Detect which cell encompasses the target text, then output its [x, y] center coordinate. 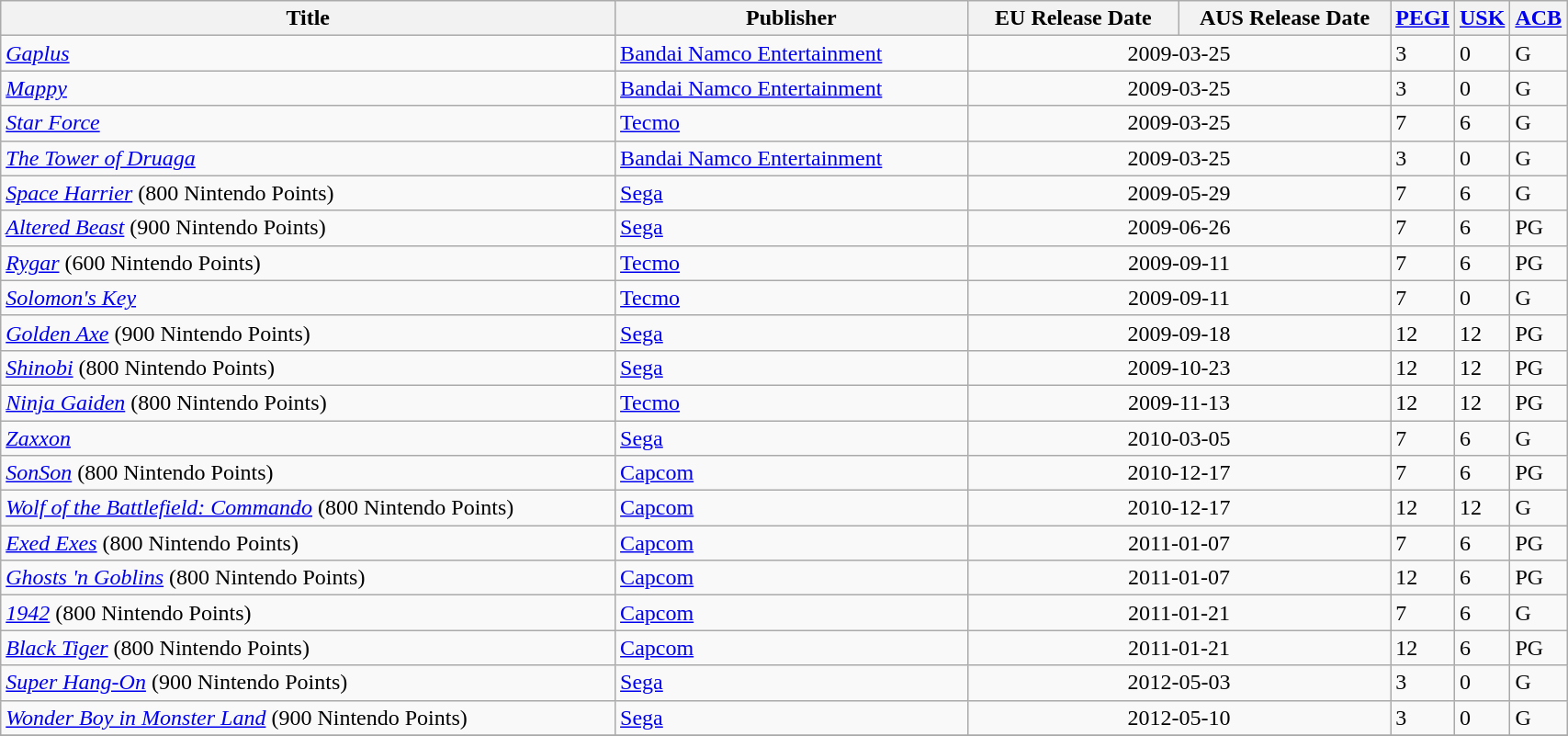
The Tower of Druaga [309, 158]
2009-09-18 [1179, 333]
1942 (800 Nintendo Points) [309, 613]
Wolf of the Battlefield: Commando (800 Nintendo Points) [309, 508]
Title [309, 18]
2009-05-29 [1179, 193]
Golden Axe (900 Nintendo Points) [309, 333]
Space Harrier (800 Nintendo Points) [309, 193]
Wonder Boy in Monster Land (900 Nintendo Points) [309, 718]
USK [1482, 18]
Super Hang-On (900 Nintendo Points) [309, 683]
Exed Exes (800 Nintendo Points) [309, 543]
Gaplus [309, 53]
2010-03-05 [1179, 438]
ACB [1539, 18]
Black Tiger (800 Nintendo Points) [309, 648]
Mappy [309, 88]
AUS Release Date [1284, 18]
SonSon (800 Nintendo Points) [309, 473]
Solomon's Key [309, 298]
2012-05-03 [1179, 683]
Altered Beast (900 Nintendo Points) [309, 228]
2012-05-10 [1179, 718]
Publisher [792, 18]
EU Release Date [1073, 18]
PEGI [1423, 18]
2009-06-26 [1179, 228]
2009-10-23 [1179, 368]
Ghosts 'n Goblins (800 Nintendo Points) [309, 578]
Ninja Gaiden (800 Nintendo Points) [309, 402]
Zaxxon [309, 438]
Rygar (600 Nintendo Points) [309, 263]
2009-11-13 [1179, 402]
Star Force [309, 123]
Shinobi (800 Nintendo Points) [309, 368]
